Capture the cell that displays the provided text and extract its [x, y] central coordinate. 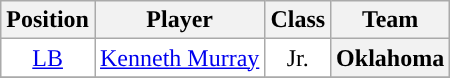
Oklahoma [390, 58]
Jr. [298, 58]
Kenneth Murray [179, 58]
Player [179, 20]
Team [390, 20]
LB [48, 58]
Class [298, 20]
Position [48, 20]
